Return the [x, y] coordinate for the center point of the cell that contains the specified text.  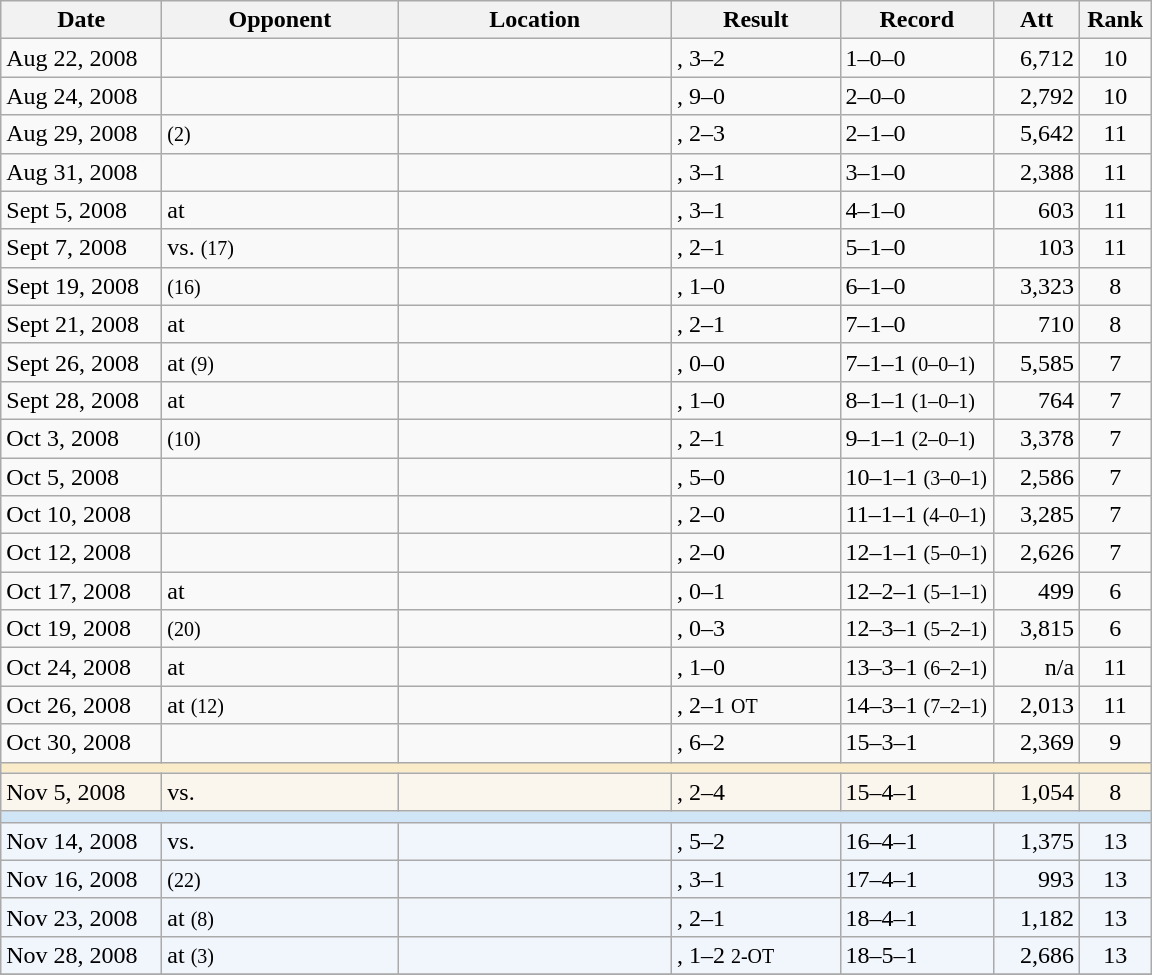
, 5–2 [756, 841]
12–3–1 (5–2–1) [917, 629]
Oct 3, 2008 [82, 438]
, 2–3 [756, 134]
16–4–1 [917, 841]
3,323 [1037, 286]
Aug 31, 2008 [82, 172]
2,626 [1037, 553]
at (12) [280, 705]
3,378 [1037, 438]
Sept 28, 2008 [82, 400]
Oct 12, 2008 [82, 553]
17–4–1 [917, 879]
11–1–1 (4–0–1) [917, 515]
vs. (17) [280, 248]
12–2–1 (5–1–1) [917, 591]
2,013 [1037, 705]
, 3–2 [756, 58]
1,054 [1037, 792]
Nov 16, 2008 [82, 879]
, 2–4 [756, 792]
18–4–1 [917, 917]
14–3–1 (7–2–1) [917, 705]
, 9–0 [756, 96]
Oct 30, 2008 [82, 743]
3–1–0 [917, 172]
Oct 5, 2008 [82, 477]
2–1–0 [917, 134]
Rank [1116, 20]
3,815 [1037, 629]
, 0–3 [756, 629]
3,285 [1037, 515]
, 5–0 [756, 477]
1,182 [1037, 917]
13–3–1 (6–2–1) [917, 667]
Opponent [280, 20]
5,585 [1037, 362]
, 6–2 [756, 743]
Sept 7, 2008 [82, 248]
Sept 21, 2008 [82, 324]
Aug 29, 2008 [82, 134]
at (3) [280, 955]
1–0–0 [917, 58]
5,642 [1037, 134]
18–5–1 [917, 955]
at (9) [280, 362]
6–1–0 [917, 286]
7–1–1 (0–0–1) [917, 362]
Oct 26, 2008 [82, 705]
Record [917, 20]
Nov 5, 2008 [82, 792]
6,712 [1037, 58]
2,686 [1037, 955]
Sept 5, 2008 [82, 210]
8–1–1 (1–0–1) [917, 400]
Sept 19, 2008 [82, 286]
Nov 23, 2008 [82, 917]
, 0–1 [756, 591]
103 [1037, 248]
Sept 26, 2008 [82, 362]
4–1–0 [917, 210]
603 [1037, 210]
10–1–1 (3–0–1) [917, 477]
(20) [280, 629]
2–0–0 [917, 96]
Oct 24, 2008 [82, 667]
710 [1037, 324]
(16) [280, 286]
Date [82, 20]
n/a [1037, 667]
15–4–1 [917, 792]
5–1–0 [917, 248]
Oct 10, 2008 [82, 515]
Aug 24, 2008 [82, 96]
499 [1037, 591]
(22) [280, 879]
, 0–0 [756, 362]
15–3–1 [917, 743]
Nov 14, 2008 [82, 841]
2,388 [1037, 172]
9–1–1 (2–0–1) [917, 438]
1,375 [1037, 841]
Aug 22, 2008 [82, 58]
2,369 [1037, 743]
Result [756, 20]
7–1–0 [917, 324]
at (8) [280, 917]
Oct 17, 2008 [82, 591]
Location [535, 20]
Oct 19, 2008 [82, 629]
2,792 [1037, 96]
2,586 [1037, 477]
993 [1037, 879]
Nov 28, 2008 [82, 955]
(2) [280, 134]
9 [1116, 743]
764 [1037, 400]
, 2–1 OT [756, 705]
12–1–1 (5–0–1) [917, 553]
(10) [280, 438]
, 1–2 2-OT [756, 955]
Att [1037, 20]
